Return (x, y) of the center of cell containing provided text 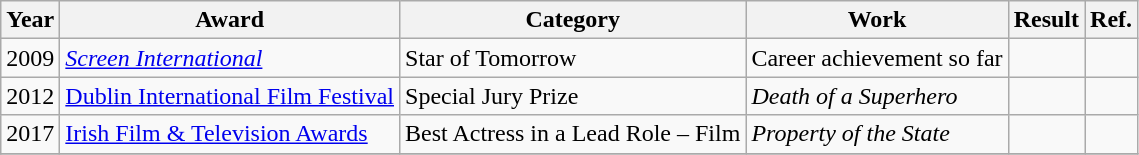
Work (877, 20)
Dublin International Film Festival (230, 96)
Ref. (1112, 20)
Result (1046, 20)
Irish Film & Television Awards (230, 134)
Award (230, 20)
Death of a Superhero (877, 96)
2017 (30, 134)
Year (30, 20)
Screen International (230, 58)
Star of Tomorrow (573, 58)
Career achievement so far (877, 58)
Property of the State (877, 134)
2009 (30, 58)
Best Actress in a Lead Role – Film (573, 134)
Category (573, 20)
Special Jury Prize (573, 96)
2012 (30, 96)
